From the cell containing the given text, extract its center point as [X, Y] coordinate. 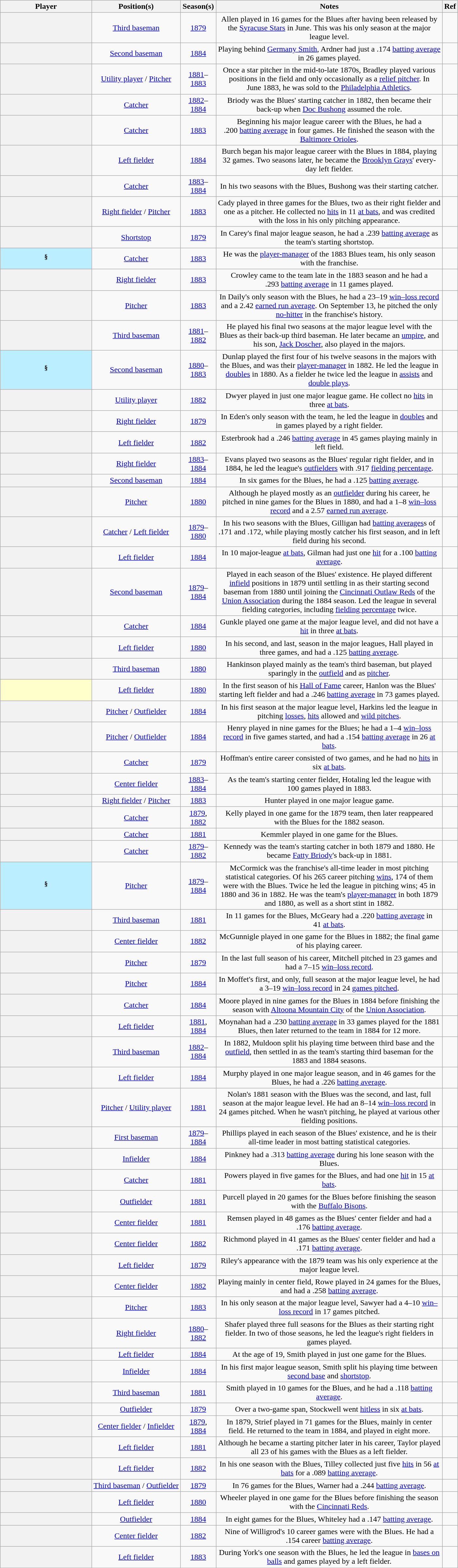
First baseman [136, 1138]
Although he became a starting pitcher later in his career, Taylor played all 23 of his games with the Blues as a left fielder. [329, 1447]
Hoffman's entire career consisted of two games, and he had no hits in six at bats. [329, 762]
1879, 1884 [198, 1426]
In six games for the Blues, he had a .125 batting average. [329, 480]
Center fielder / Infielder [136, 1426]
Wheeler played in one game for the Blues before finishing the season with the Cincinnati Reds. [329, 1502]
Over a two-game span, Stockwell went hitless in six at bats. [329, 1409]
Henry played in nine games for the Blues; he had a 1–4 win–loss record in five games started, and had a .154 batting average in 26 at bats. [329, 737]
Notes [329, 7]
Phillips played in each season of the Blues' existence, and he is their all-time leader in most batting statistical categories. [329, 1138]
1881, 1884 [198, 1026]
Beginning his major league career with the Blues, he had a .200 batting average in four games. He finished the season with the Baltimore Orioles. [329, 130]
Powers played in five games for the Blues, and had one hit in 15 at bats. [329, 1180]
He was the player-manager of the 1883 Blues team, his only season with the franchise. [329, 259]
As the team's starting center fielder, Hotaling led the league with 100 games played in 1883. [329, 784]
Richmond played in 41 games as the Blues' center fielder and had a .171 batting average. [329, 1244]
Position(s) [136, 7]
Briody was the Blues' starting catcher in 1882, then became their back-up when Doc Bushong assumed the role. [329, 104]
At the age of 19, Smith played in just one game for the Blues. [329, 1354]
Kemmler played in one game for the Blues. [329, 834]
1881–1883 [198, 79]
Esterbrook had a .246 batting average in 45 games playing mainly in left field. [329, 443]
Hankinson played mainly as the team's third baseman, but played sparingly in the outfield and as pitcher. [329, 668]
In 11 games for the Blues, McGeary had a .220 batting average in 41 at bats. [329, 920]
In his one season with the Blues, Tilley collected just five hits in 56 at bats for a .089 batting average. [329, 1469]
Gunkle played one game at the major league level, and did not have a hit in three at bats. [329, 626]
Murphy played in one major league season, and in 46 games for the Blues, he had a .226 batting average. [329, 1077]
During York's one season with the Blues, he led the league in bases on balls and games played by a left fielder. [329, 1557]
McGunnigle played in one game for the Blues in 1882; the final game of his playing career. [329, 941]
Catcher / Left fielder [136, 532]
Smith played in 10 games for the Blues, and he had a .118 batting average. [329, 1392]
In 1879, Strief played in 71 games for the Blues, mainly in center field. He returned to the team in 1884, and played in eight more. [329, 1426]
In Carey's final major league season, he had a .239 batting average as the team's starting shortstop. [329, 237]
In his two seasons with the Blues, Bushong was their starting catcher. [329, 186]
Ref [450, 7]
Kennedy was the team's starting catcher in both 1879 and 1880. He became Fatty Briody's back-up in 1881. [329, 851]
Playing mainly in center field, Rowe played in 24 games for the Blues, and had a .258 batting average. [329, 1286]
Moynahan had a .230 batting average in 33 games played for the 1881 Blues, then later returned to the team in 1884 for 12 more. [329, 1026]
1881–1882 [198, 336]
Evans played two seasons as the Blues' regular right fielder, and in 1884, he led the league's outfielders with .917 fielding percentage. [329, 463]
In the last full season of his career, Mitchell pitched in 23 games and had a 7–15 win–loss record. [329, 962]
Riley's appearance with the 1879 team was his only experience at the major league level. [329, 1265]
1879–1880 [198, 532]
Allen played in 16 games for the Blues after having been released by the Syracuse Stars in June. This was his only season at the major league level. [329, 28]
In 10 major-league at bats, Gilman had just one hit for a .100 batting average. [329, 557]
Purcell played in 20 games for the Blues before finishing the season with the Buffalo Bisons. [329, 1201]
Pinkney had a .313 batting average during his lone season with the Blues. [329, 1159]
In the first season of his Hall of Fame career, Hanlon was the Blues' starting left fielder and had a .246 batting average in 73 games played. [329, 690]
Third baseman / Outfielder [136, 1485]
Hunter played in one major league game. [329, 801]
Remsen played in 48 games as the Blues' center fielder and had a .176 batting average. [329, 1223]
Playing behind Germany Smith, Ardner had just a .174 batting average in 26 games played. [329, 54]
1879, 1882 [198, 817]
1880–1883 [198, 370]
In his only season at the major league level, Sawyer had a 4–10 win–loss record in 17 games pitched. [329, 1308]
Season(s) [198, 7]
Player [46, 7]
Kelly played in one game for the 1879 team, then later reappeared with the Blues for the 1882 season. [329, 817]
Crowley came to the team late in the 1883 season and he had a .293 batting average in 11 games played. [329, 279]
Pitcher / Utility player [136, 1108]
Moore played in nine games for the Blues in 1884 before finishing the season with Altoona Mountain City of the Union Association. [329, 1005]
1879–1882 [198, 851]
In his first season at the major league level, Harkins led the league in pitching losses, hits allowed and wild pitches. [329, 711]
In Moffet's first, and only, full season at the major league level, he had a 3–19 win–loss record in 24 games pitched. [329, 984]
Nine of Willigrod's 10 career games were with the Blues. He had a .154 career batting average. [329, 1536]
In 76 games for the Blues, Warner had a .244 batting average. [329, 1485]
Shortstop [136, 237]
In eight games for the Blues, Whiteley had a .147 batting average. [329, 1519]
Dwyer played in just one major league game. He collect no hits in three at bats. [329, 400]
In Eden's only season with the team, he led the league in doubles and in games played by a right fielder. [329, 421]
In his first major league season, Smith split his playing time between second base and shortstop. [329, 1371]
1880–1882 [198, 1333]
Utility player [136, 400]
Utility player / Pitcher [136, 79]
In his second, and last, season in the major leagues, Hall played in three games, and had a .125 batting average. [329, 648]
